For the text-containing cell, return its midpoint in (x, y) coordinate format. 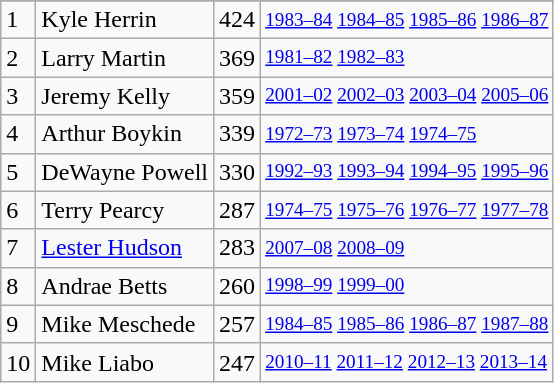
1 (18, 20)
Kyle Herrin (125, 20)
283 (238, 248)
6 (18, 210)
287 (238, 210)
8 (18, 286)
Arthur Boykin (125, 134)
1984–85 1985–86 1986–87 1987–88 (407, 324)
Larry Martin (125, 58)
359 (238, 96)
10 (18, 362)
Lester Hudson (125, 248)
2010–11 2011–12 2012–13 2013–14 (407, 362)
1981–82 1982–83 (407, 58)
1983–84 1984–85 1985–86 1986–87 (407, 20)
1998–99 1999–00 (407, 286)
260 (238, 286)
9 (18, 324)
1992–93 1993–94 1994–95 1995–96 (407, 172)
339 (238, 134)
2 (18, 58)
Jeremy Kelly (125, 96)
330 (238, 172)
4 (18, 134)
3 (18, 96)
DeWayne Powell (125, 172)
Andrae Betts (125, 286)
424 (238, 20)
2001–02 2002–03 2003–04 2005–06 (407, 96)
7 (18, 248)
5 (18, 172)
369 (238, 58)
Mike Meschede (125, 324)
Mike Liabo (125, 362)
Terry Pearcy (125, 210)
1974–75 1975–76 1976–77 1977–78 (407, 210)
1972–73 1973–74 1974–75 (407, 134)
257 (238, 324)
247 (238, 362)
2007–08 2008–09 (407, 248)
